Determine the (x, y) coordinate at the center of the cell enclosing the given text.  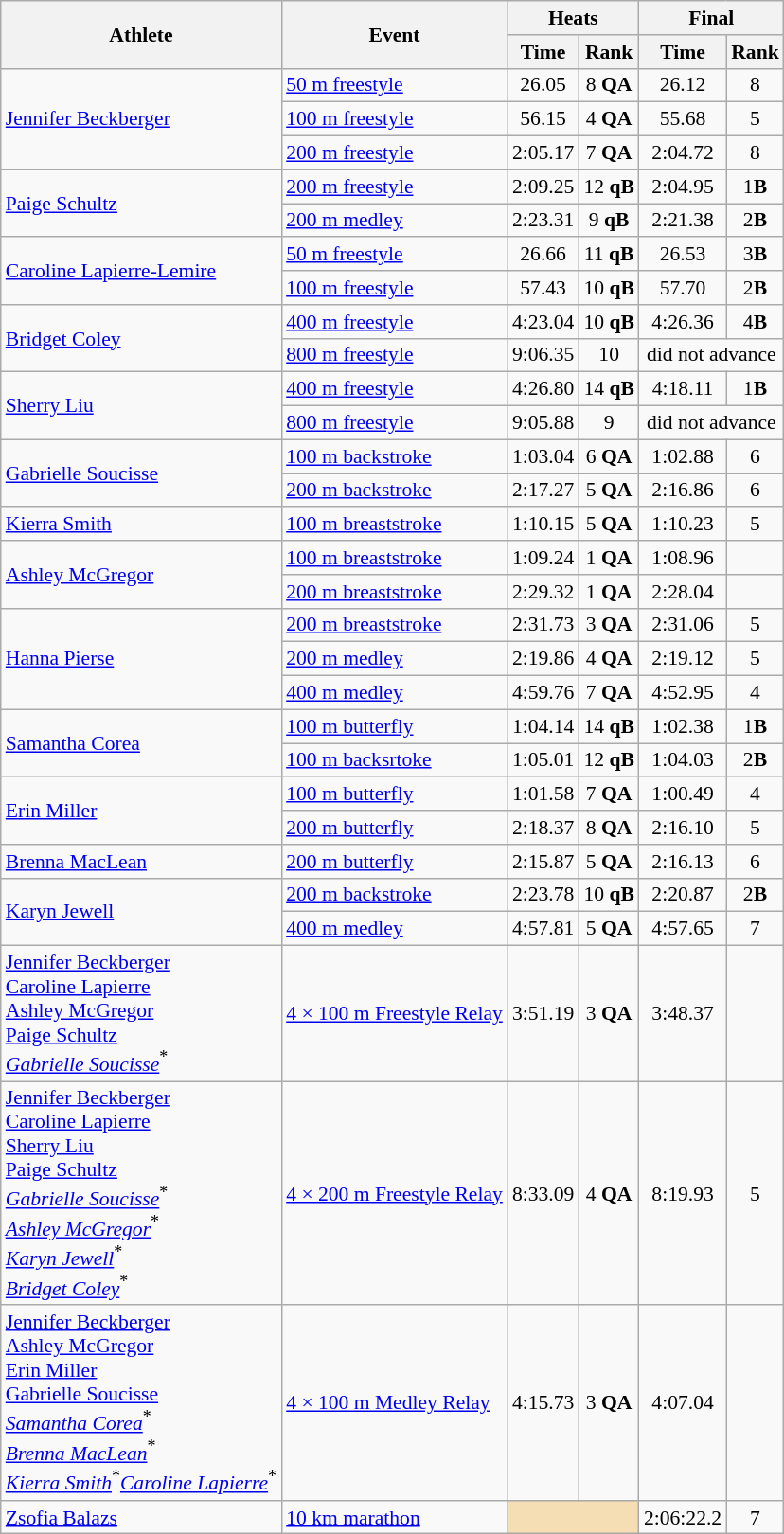
2:16.13 (683, 862)
1:02.88 (683, 456)
8:33.09 (543, 1193)
Jennifer BeckbergerAshley McGregorErin MillerGabrielle SoucisseSamantha Corea*Brenna MacLean*Kierra Smith*Caroline Lapierre* (141, 1403)
26.66 (543, 255)
2:21.38 (683, 221)
7 (756, 929)
4:23.04 (543, 322)
Jennifer BeckbergerCaroline LapierreSherry LiuPaige SchultzGabrielle Soucisse*Ashley McGregor*Karyn Jewell*Bridget Coley* (141, 1193)
1:10.23 (683, 525)
1:10.15 (543, 525)
4:59.76 (543, 693)
Bridget Coley (141, 339)
6 QA (609, 456)
2:20.87 (683, 895)
3:48.37 (683, 1013)
9 (609, 423)
4:15.73 (543, 1403)
26.53 (683, 255)
2:31.73 (543, 625)
3B (756, 255)
1:03.04 (543, 456)
2:09.25 (543, 187)
2:16.10 (683, 828)
2:05.17 (543, 153)
Jennifer BeckbergerCaroline LapierreAshley McGregorPaige SchultzGabrielle Soucisse* (141, 1013)
4:52.95 (683, 693)
57.43 (543, 288)
Caroline Lapierre-Lemire (141, 271)
4 × 100 m Medley Relay (394, 1403)
Jennifer Beckberger (141, 119)
2:19.86 (543, 659)
9:05.88 (543, 423)
2:04.72 (683, 153)
4:18.11 (683, 389)
2:19.12 (683, 659)
3:51.19 (543, 1013)
1:05.01 (543, 760)
1:08.96 (683, 558)
1:04.03 (683, 760)
4:26.80 (543, 389)
2:17.27 (543, 491)
4 × 100 m Freestyle Relay (394, 1013)
Paige Schultz (141, 203)
2:16.86 (683, 491)
Sherry Liu (141, 405)
2:29.32 (543, 592)
1:04.14 (543, 726)
2:23.31 (543, 221)
26.05 (543, 85)
1:09.24 (543, 558)
Karyn Jewell (141, 911)
56.15 (543, 119)
4 × 200 m Freestyle Relay (394, 1193)
100 m backstroke (394, 456)
4:07.04 (683, 1403)
4:57.65 (683, 929)
Kierra Smith (141, 525)
2:15.87 (543, 862)
2:28.04 (683, 592)
10 (609, 355)
2:04.95 (683, 187)
9:06.35 (543, 355)
2:23.78 (543, 895)
26.12 (683, 85)
2:18.37 (543, 828)
Heats (574, 18)
Hanna Pierse (141, 659)
Athlete (141, 34)
Erin Miller (141, 811)
Brenna MacLean (141, 862)
4:26.36 (683, 322)
8:19.93 (683, 1193)
1:00.49 (683, 794)
4:57.81 (543, 929)
Final (712, 18)
2:31.06 (683, 625)
9 qB (609, 221)
4B (756, 322)
Ashley McGregor (141, 574)
55.68 (683, 119)
Event (394, 34)
11 qB (609, 255)
Gabrielle Soucisse (141, 473)
57.70 (683, 288)
1:02.38 (683, 726)
100 m backsrtoke (394, 760)
1:01.58 (543, 794)
Samantha Corea (141, 742)
